From the cell containing the given text, extract its center point as (x, y) coordinate. 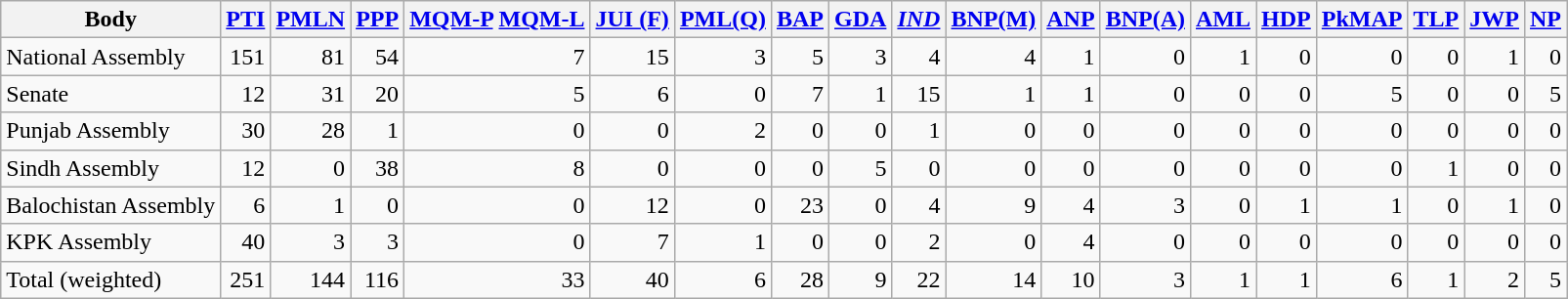
Body (111, 20)
GDA (861, 20)
ANP (1071, 20)
PML(Q) (723, 20)
33 (497, 279)
116 (377, 279)
81 (311, 57)
10 (1071, 279)
BNP(M) (994, 20)
PMLN (311, 20)
MQM-P MQM-L (497, 20)
Total (weighted) (111, 279)
31 (311, 94)
38 (377, 168)
14 (994, 279)
54 (377, 57)
BAP (799, 20)
8 (497, 168)
AML (1223, 20)
PkMAP (1362, 20)
JWP (1495, 20)
JUI (F) (632, 20)
22 (918, 279)
Sindh Assembly (111, 168)
NP (1546, 20)
TLP (1436, 20)
BNP(A) (1145, 20)
IND (918, 20)
23 (799, 205)
HDP (1287, 20)
PTI (246, 20)
251 (246, 279)
Punjab Assembly (111, 131)
30 (246, 131)
Senate (111, 94)
KPK Assembly (111, 242)
20 (377, 94)
National Assembly (111, 57)
Balochistan Assembly (111, 205)
144 (311, 279)
151 (246, 57)
PPP (377, 20)
